From the cell containing the given text, extract its center point as (x, y) coordinate. 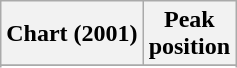
Peakposition (189, 34)
Chart (2001) (72, 34)
